Locate the cell with the specified text and output its (x, y) center coordinate. 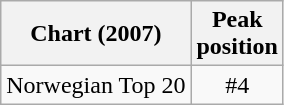
Peakposition (237, 34)
#4 (237, 85)
Chart (2007) (96, 34)
Norwegian Top 20 (96, 85)
